For the text-containing cell, return its midpoint in (x, y) coordinate format. 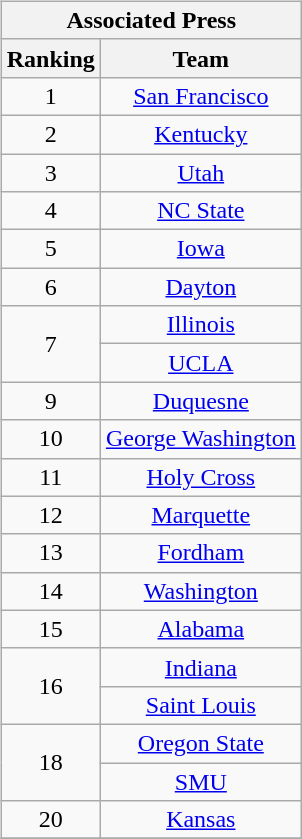
3 (50, 173)
SMU (200, 781)
Kentucky (200, 134)
7 (50, 344)
4 (50, 211)
1 (50, 96)
NC State (200, 211)
Marquette (200, 515)
UCLA (200, 363)
Duquesne (200, 401)
12 (50, 515)
Fordham (200, 553)
11 (50, 477)
Team (200, 58)
Iowa (200, 249)
San Francisco (200, 96)
15 (50, 629)
Washington (200, 591)
5 (50, 249)
6 (50, 287)
16 (50, 686)
Holy Cross (200, 477)
Saint Louis (200, 705)
George Washington (200, 439)
20 (50, 820)
Utah (200, 173)
2 (50, 134)
Ranking (50, 58)
9 (50, 401)
Alabama (200, 629)
13 (50, 553)
18 (50, 762)
Indiana (200, 667)
Illinois (200, 325)
Oregon State (200, 743)
14 (50, 591)
Kansas (200, 820)
10 (50, 439)
Associated Press (151, 20)
Dayton (200, 287)
